Locate the cell with the specified text and output its (X, Y) center coordinate. 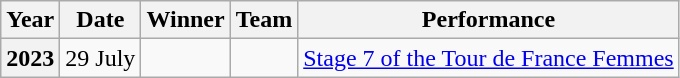
Team (264, 20)
2023 (30, 58)
29 July (100, 58)
Year (30, 20)
Date (100, 20)
Performance (489, 20)
Winner (186, 20)
Stage 7 of the Tour de France Femmes (489, 58)
